Capture the cell that displays the provided text and extract its [X, Y] central coordinate. 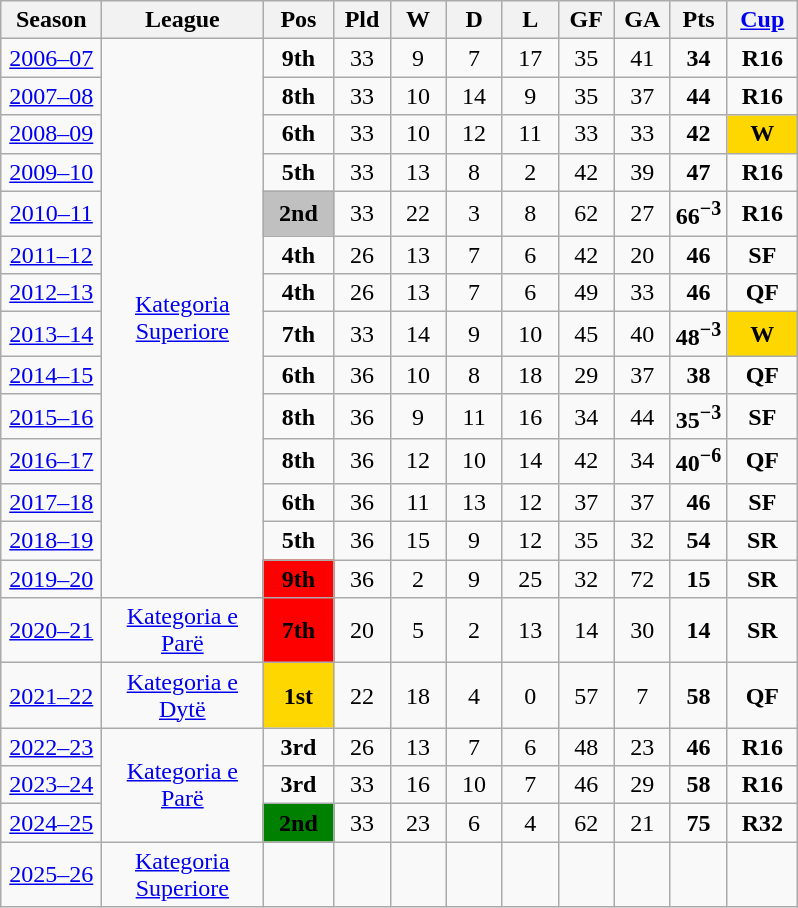
Pts [698, 20]
D [474, 20]
49 [586, 293]
R32 [762, 823]
2018–19 [52, 541]
48 [586, 747]
2006–07 [52, 58]
2010–11 [52, 214]
2023–24 [52, 785]
2013–14 [52, 334]
35−3 [698, 416]
Pos [298, 20]
41 [642, 58]
L [530, 20]
Pld [362, 20]
Kategoria e Dytë [182, 696]
45 [586, 334]
21 [642, 823]
2019–20 [52, 579]
2021–22 [52, 696]
72 [642, 579]
40−6 [698, 462]
2007–08 [52, 96]
2016–17 [52, 462]
48−3 [698, 334]
2020–21 [52, 630]
2014–15 [52, 375]
30 [642, 630]
2025–26 [52, 874]
2012–13 [52, 293]
5 [418, 630]
Cup [762, 20]
40 [642, 334]
2009–10 [52, 172]
0 [530, 696]
47 [698, 172]
2022–23 [52, 747]
39 [642, 172]
League [182, 20]
2015–16 [52, 416]
2017–18 [52, 502]
2008–09 [52, 134]
1st [298, 696]
38 [698, 375]
75 [698, 823]
GA [642, 20]
57 [586, 696]
27 [642, 214]
GF [586, 20]
54 [698, 541]
2011–12 [52, 255]
2024–25 [52, 823]
25 [530, 579]
17 [530, 58]
Season [52, 20]
66−3 [698, 214]
3 [474, 214]
